Pinpoint the cell where the given text exists, returning its [x, y] midpoint coordinate. 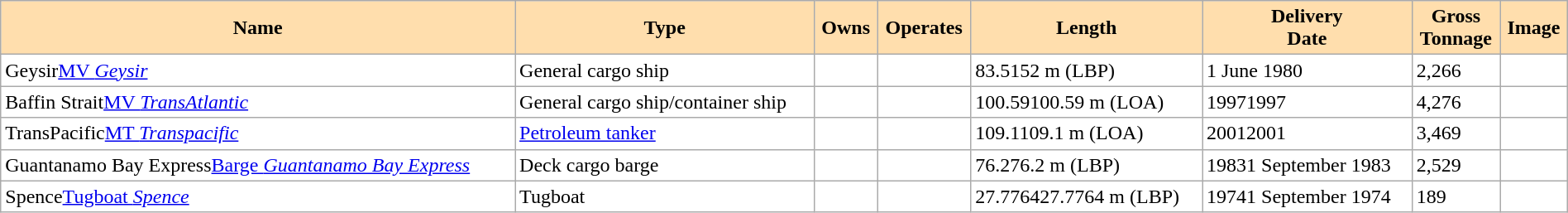
Image [1534, 28]
SpenceTugboat Spence [258, 196]
19831 September 1983 [1307, 165]
Type [665, 28]
Tugboat [665, 196]
1 June 1980 [1307, 70]
DeliveryDate [1307, 28]
Owns [846, 28]
19971997 [1307, 102]
GeysirMV Geysir [258, 70]
Baffin StraitMV TransAtlantic [258, 102]
Operates [925, 28]
General cargo ship/container ship [665, 102]
General cargo ship [665, 70]
189 [1456, 196]
Length [1087, 28]
109.1109.1 m (LOA) [1087, 133]
4,276 [1456, 102]
19741 September 1974 [1307, 196]
27.776427.7764 m (LBP) [1087, 196]
2,266 [1456, 70]
Guantanamo Bay ExpressBarge Guantanamo Bay Express [258, 165]
100.59100.59 m (LOA) [1087, 102]
83.5152 m (LBP) [1087, 70]
Deck cargo barge [665, 165]
GrossTonnage [1456, 28]
20012001 [1307, 133]
3,469 [1456, 133]
Name [258, 28]
Petroleum tanker [665, 133]
76.276.2 m (LBP) [1087, 165]
TransPacificMT Transpacific [258, 133]
2,529 [1456, 165]
